Search for the cell housing the specified text and yield its [X, Y] center coordinate. 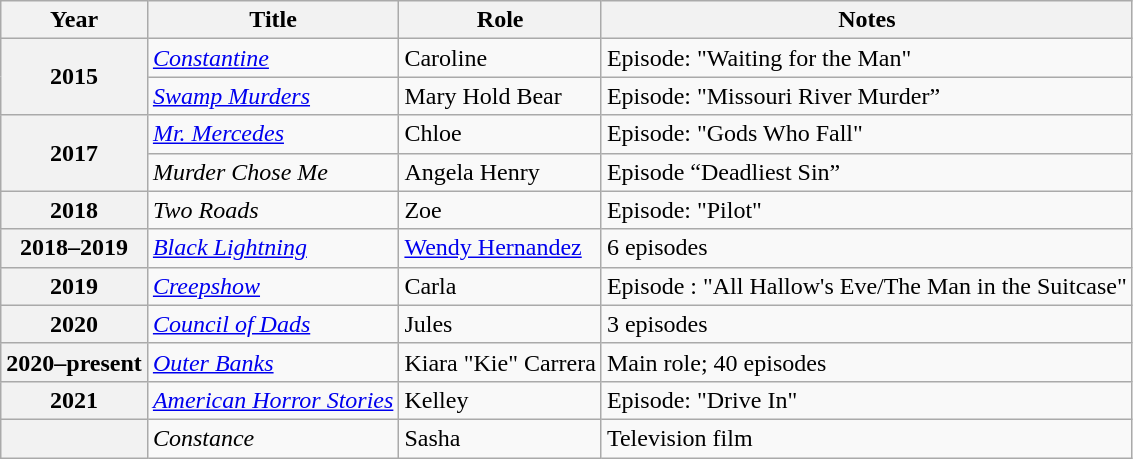
2019 [74, 286]
Kelley [500, 400]
Constantine [273, 58]
Title [273, 20]
Angela Henry [500, 172]
6 episodes [866, 248]
American Horror Stories [273, 400]
Notes [866, 20]
2020–present [74, 362]
Two Roads [273, 210]
Role [500, 20]
Episode “Deadliest Sin” [866, 172]
2021 [74, 400]
Episode: "Drive In" [866, 400]
Main role; 40 episodes [866, 362]
Episode: "Waiting for the Man" [866, 58]
Mr. Mercedes [273, 134]
Kiara "Kie" Carrera [500, 362]
Zoe [500, 210]
Constance [273, 438]
2020 [74, 324]
Year [74, 20]
Episode : "All Hallow's Eve/The Man in the Suitcase" [866, 286]
Jules [500, 324]
Mary Hold Bear [500, 96]
Black Lightning [273, 248]
Swamp Murders [273, 96]
Sasha [500, 438]
Episode: "Pilot" [866, 210]
Episode: "Gods Who Fall" [866, 134]
Wendy Hernandez [500, 248]
Murder Chose Me [273, 172]
Chloe [500, 134]
Outer Banks [273, 362]
2018 [74, 210]
Caroline [500, 58]
Council of Dads [273, 324]
Television film [866, 438]
Episode: "Missouri River Murder” [866, 96]
3 episodes [866, 324]
2015 [74, 77]
2018–2019 [74, 248]
Creepshow [273, 286]
2017 [74, 153]
Carla [500, 286]
